Provide the (X, Y) coordinate of the cell's center where the given text is located.  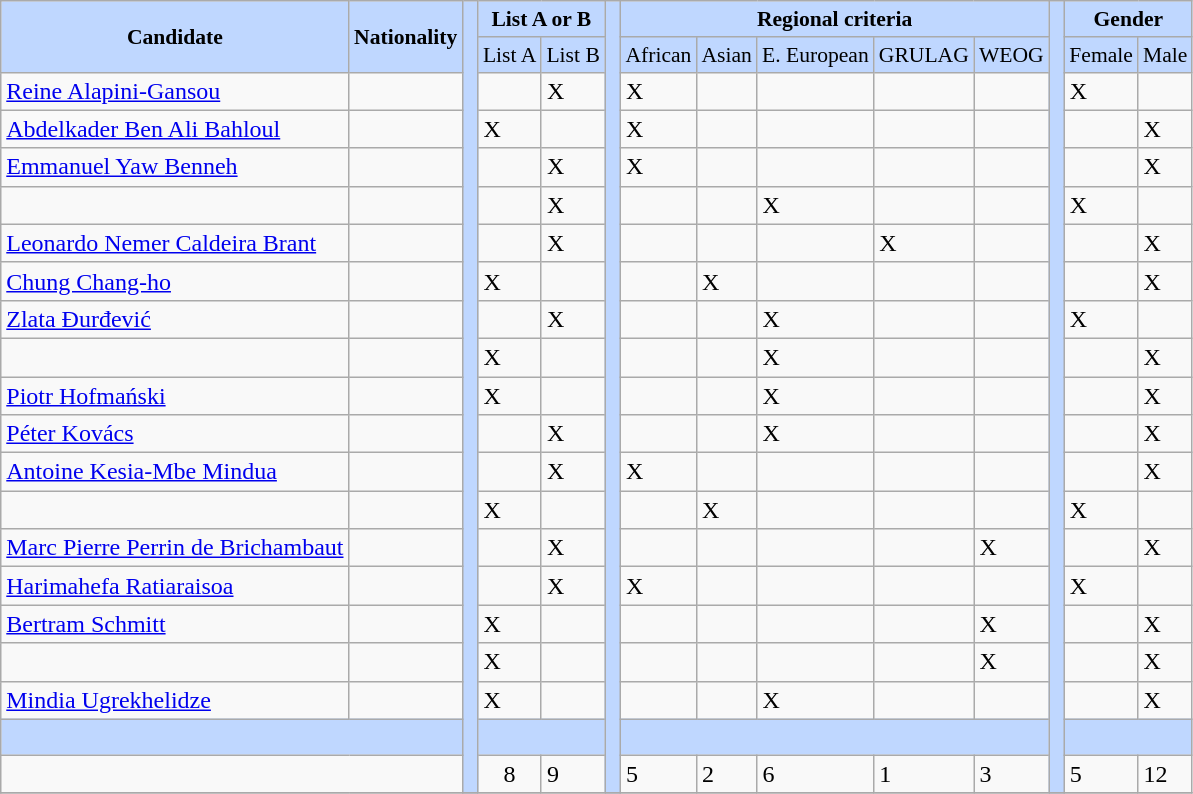
Asian (726, 54)
Nationality (406, 36)
Antoine Kesia-Mbe Mindua (175, 472)
Reine Alapini-Gansou (175, 91)
2 (726, 774)
Gender (1128, 19)
GRULAG (924, 54)
1 (924, 774)
List B (573, 54)
8 (510, 774)
Harimahefa Ratiaraisoa (175, 586)
Bertram Schmitt (175, 624)
Female (1101, 54)
List A (510, 54)
Zlata Đurđević (175, 319)
Leonardo Nemer Caldeira Brant (175, 243)
E. European (816, 54)
List A or B (542, 19)
Abdelkader Ben Ali Bahloul (175, 129)
Regional criteria (834, 19)
Emmanuel Yaw Benneh (175, 167)
6 (816, 774)
Marc Pierre Perrin de Brichambaut (175, 548)
Candidate (175, 36)
9 (573, 774)
Male (1165, 54)
3 (1012, 774)
Chung Chang-ho (175, 281)
Péter Kovács (175, 434)
WEOG (1012, 54)
12 (1165, 774)
African (658, 54)
Piotr Hofmański (175, 395)
Mindia Ugrekhelidze (175, 700)
